Return (X, Y) of the center of cell containing provided text 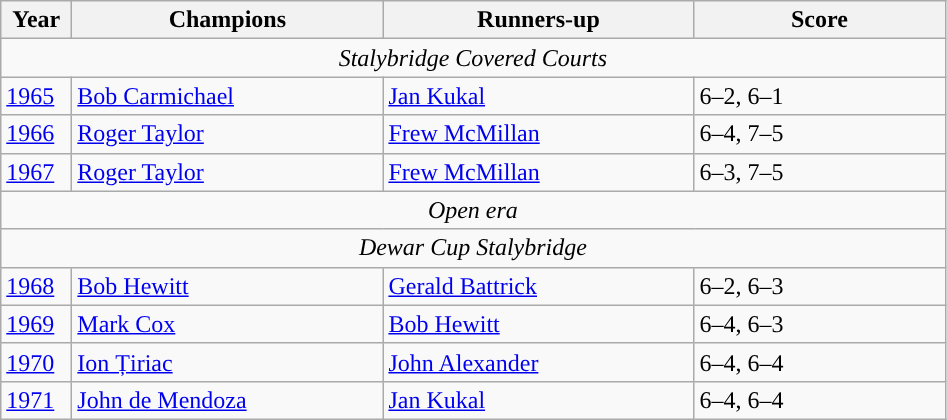
Dewar Cup Stalybridge (473, 248)
1970 (36, 362)
Bob Carmichael (228, 96)
John de Mendoza (228, 400)
Year (36, 20)
1966 (36, 134)
6–2, 6–3 (820, 286)
Gerald Battrick (538, 286)
Champions (228, 20)
Runners-up (538, 20)
1965 (36, 96)
6–4, 6–3 (820, 324)
Score (820, 20)
6–4, 7–5 (820, 134)
Open era (473, 210)
1971 (36, 400)
Ion Țiriac (228, 362)
1969 (36, 324)
1967 (36, 172)
Mark Cox (228, 324)
John Alexander (538, 362)
6–3, 7–5 (820, 172)
1968 (36, 286)
6–2, 6–1 (820, 96)
Stalybridge Covered Courts (473, 58)
